Identify which cell holds the provided text, then report its [X, Y] central coordinate. 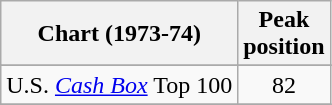
Chart (1973-74) [120, 34]
82 [284, 85]
Peakposition [284, 34]
U.S. Cash Box Top 100 [120, 85]
